Determine the (X, Y) coordinate at the center of the cell enclosing the given text.  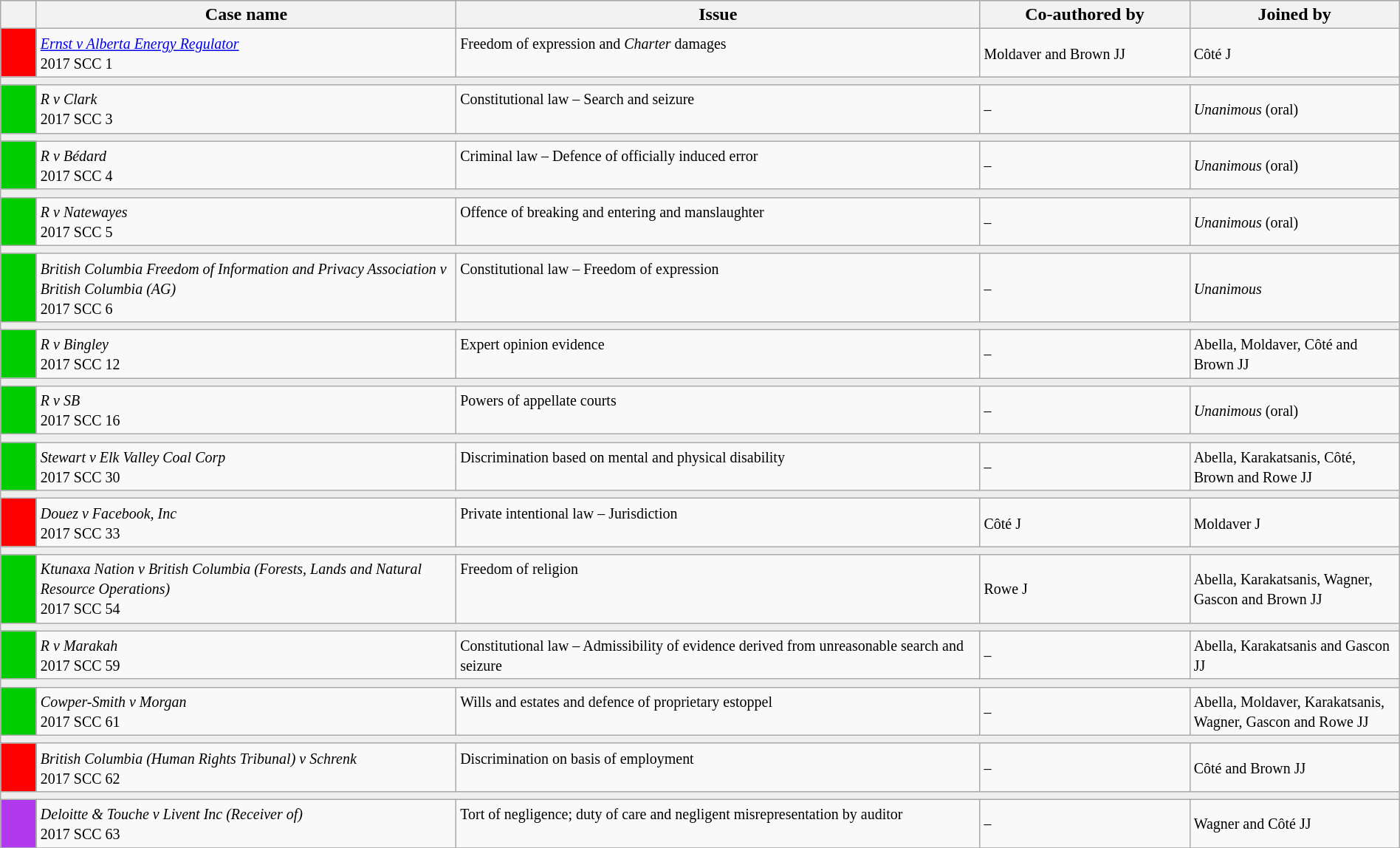
Offence of breaking and entering and manslaughter (718, 222)
Wagner and Côté JJ (1294, 823)
Moldaver J (1294, 523)
Côté and Brown JJ (1294, 767)
Powers of appellate courts (718, 411)
Abella, Moldaver, Karakatsanis, Wagner, Gascon and Rowe JJ (1294, 711)
Constitutional law – Search and seizure (718, 109)
Case name (246, 15)
Criminal law – Defence of officially induced error (718, 165)
R v Clark 2017 SCC 3 (246, 109)
Abella, Karakatsanis, Wagner, Gascon and Brown JJ (1294, 589)
Rowe J (1085, 589)
R v Bédard 2017 SCC 4 (246, 165)
British Columbia (Human Rights Tribunal) v Schrenk 2017 SCC 62 (246, 767)
Ernst v Alberta Energy Regulator 2017 SCC 1 (246, 53)
R v Marakah 2017 SCC 59 (246, 654)
Discrimination on basis of employment (718, 767)
Unanimous (1294, 287)
Discrimination based on mental and physical disability (718, 467)
Constitutional law – Admissibility of evidence derived from unreasonable search and seizure (718, 654)
Freedom of religion (718, 589)
British Columbia Freedom of Information and Privacy Association v British Columbia (AG) 2017 SCC 6 (246, 287)
Abella, Karakatsanis, Côté, Brown and Rowe JJ (1294, 467)
Stewart v Elk Valley Coal Corp 2017 SCC 30 (246, 467)
Moldaver and Brown JJ (1085, 53)
Abella, Karakatsanis and Gascon JJ (1294, 654)
Issue (718, 15)
Abella, Moldaver, Côté and Brown JJ (1294, 353)
R v Natewayes 2017 SCC 5 (246, 222)
Joined by (1294, 15)
Ktunaxa Nation v British Columbia (Forests, Lands and Natural Resource Operations) 2017 SCC 54 (246, 589)
Tort of negligence; duty of care and negligent misrepresentation by auditor (718, 823)
Expert opinion evidence (718, 353)
Douez v Facebook, Inc 2017 SCC 33 (246, 523)
R v SB 2017 SCC 16 (246, 411)
Co-authored by (1085, 15)
Cowper-Smith v Morgan 2017 SCC 61 (246, 711)
Private intentional law – Jurisdiction (718, 523)
R v Bingley 2017 SCC 12 (246, 353)
Deloitte & Touche v Livent Inc (Receiver of) 2017 SCC 63 (246, 823)
Wills and estates and defence of proprietary estoppel (718, 711)
Constitutional law – Freedom of expression (718, 287)
Freedom of expression and Charter damages (718, 53)
